Find where the given text appears and provide that cell's center as (x, y) coordinate. 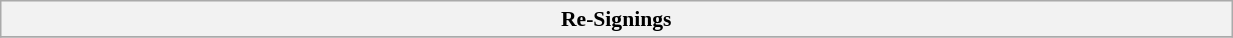
Re-Signings (616, 19)
